Pinpoint the cell where the given text exists, returning its [x, y] midpoint coordinate. 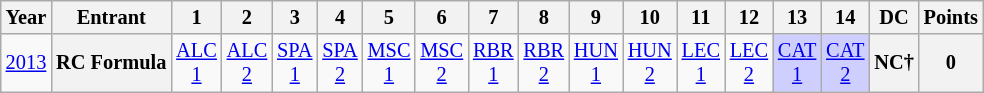
CAT2 [845, 63]
MSC1 [390, 63]
CAT1 [797, 63]
DC [894, 17]
12 [749, 17]
11 [701, 17]
HUN1 [596, 63]
MSC2 [442, 63]
RBR2 [544, 63]
RBR1 [493, 63]
0 [951, 63]
4 [340, 17]
ALC1 [196, 63]
9 [596, 17]
3 [294, 17]
13 [797, 17]
14 [845, 17]
NC† [894, 63]
7 [493, 17]
HUN2 [650, 63]
LEC2 [749, 63]
8 [544, 17]
Entrant [111, 17]
SPA1 [294, 63]
Points [951, 17]
ALC2 [247, 63]
10 [650, 17]
LEC1 [701, 63]
SPA2 [340, 63]
RC Formula [111, 63]
2013 [26, 63]
6 [442, 17]
5 [390, 17]
1 [196, 17]
2 [247, 17]
Year [26, 17]
